Find where the given text appears and provide that cell's center as (x, y) coordinate. 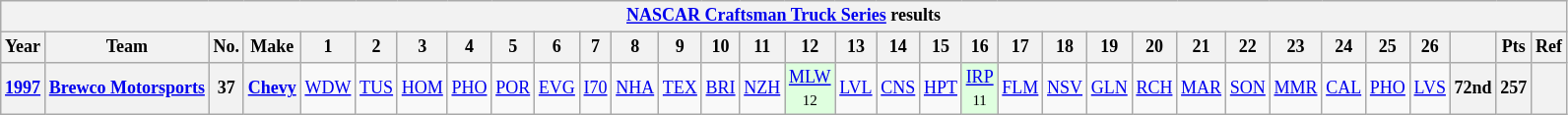
CAL (1343, 88)
No. (227, 47)
MLW12 (810, 88)
I70 (595, 88)
5 (513, 47)
9 (681, 47)
TUS (376, 88)
FLM (1020, 88)
LVS (1430, 88)
Pts (1514, 47)
257 (1514, 88)
14 (898, 47)
Brewco Motorsports (126, 88)
23 (1296, 47)
4 (469, 47)
HPT (942, 88)
Make (272, 47)
10 (721, 47)
6 (557, 47)
18 (1066, 47)
Team (126, 47)
21 (1202, 47)
MMR (1296, 88)
13 (856, 47)
15 (942, 47)
1 (328, 47)
72nd (1473, 88)
1997 (24, 88)
26 (1430, 47)
NHA (635, 88)
19 (1109, 47)
NSV (1066, 88)
12 (810, 47)
EVG (557, 88)
22 (1247, 47)
CNS (898, 88)
24 (1343, 47)
TEX (681, 88)
25 (1389, 47)
LVL (856, 88)
2 (376, 47)
NZH (762, 88)
16 (979, 47)
11 (762, 47)
HOM (422, 88)
BRI (721, 88)
WDW (328, 88)
POR (513, 88)
Year (24, 47)
Ref (1549, 47)
37 (227, 88)
NASCAR Craftsman Truck Series results (784, 16)
GLN (1109, 88)
Chevy (272, 88)
MAR (1202, 88)
7 (595, 47)
SON (1247, 88)
17 (1020, 47)
IRP11 (979, 88)
3 (422, 47)
20 (1154, 47)
8 (635, 47)
RCH (1154, 88)
